Return (X, Y) of the center of cell containing provided text 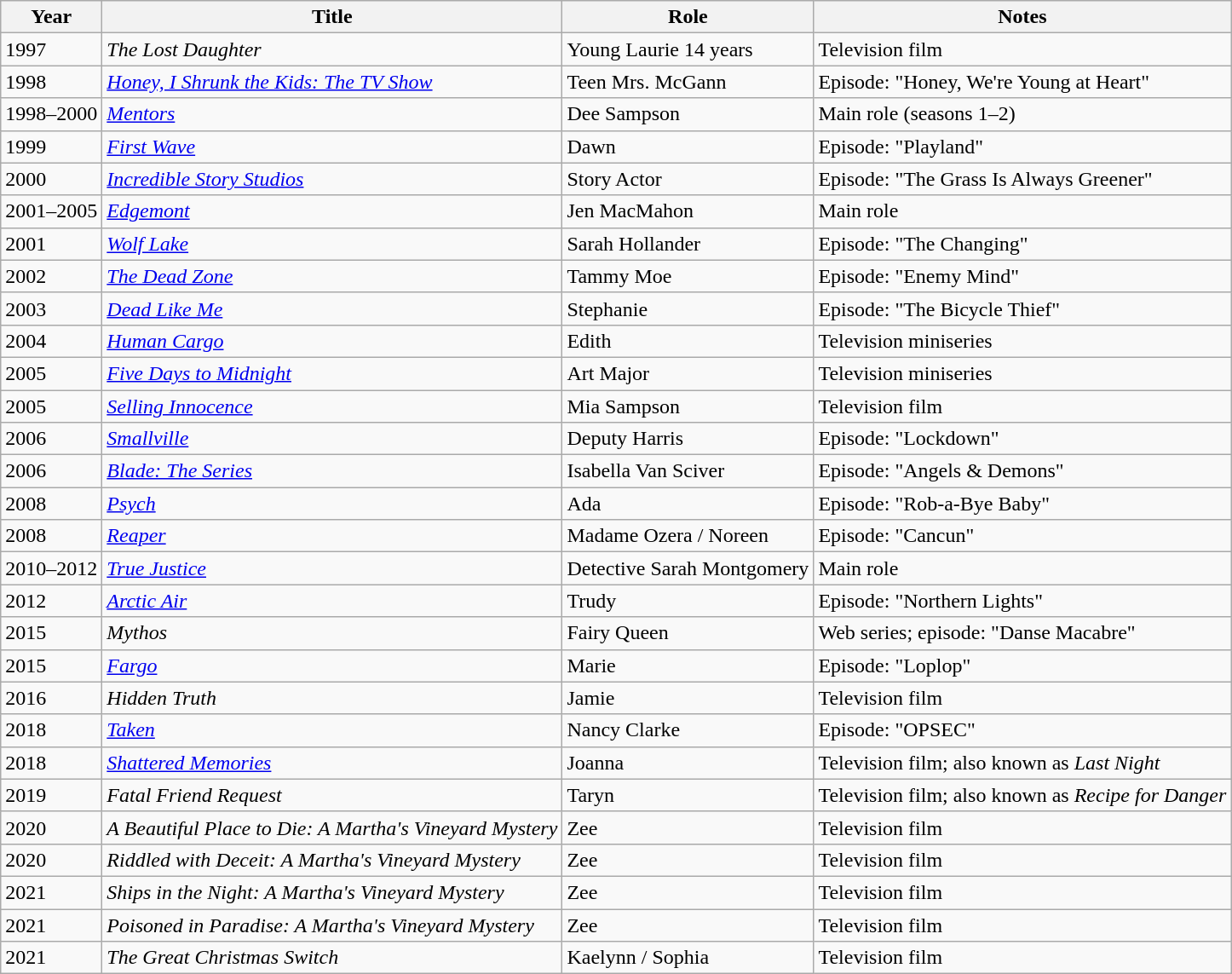
Main role (seasons 1–2) (1022, 114)
Arctic Air (332, 601)
Television film; also known as Recipe for Danger (1022, 795)
Year (51, 17)
Episode: "Honey, We're Young at Heart" (1022, 82)
Episode: "Rob-a-Bye Baby" (1022, 504)
Edith (688, 341)
Taken (332, 730)
Stephanie (688, 308)
Shattered Memories (332, 763)
2001–2005 (51, 211)
1997 (51, 49)
Episode: "OPSEC" (1022, 730)
Art Major (688, 373)
Edgemont (332, 211)
Episode: "Loplop" (1022, 666)
Sarah Hollander (688, 244)
2004 (51, 341)
Episode: "The Bicycle Thief" (1022, 308)
Ada (688, 504)
Story Actor (688, 179)
Dee Sampson (688, 114)
First Wave (332, 147)
Fargo (332, 666)
Notes (1022, 17)
2010–2012 (51, 568)
2001 (51, 244)
Joanna (688, 763)
Dawn (688, 147)
Trudy (688, 601)
Dead Like Me (332, 308)
Episode: "Enemy Mind" (1022, 276)
Role (688, 17)
Kaelynn / Sophia (688, 958)
Episode: "Lockdown" (1022, 439)
Episode: "The Grass Is Always Greener" (1022, 179)
The Great Christmas Switch (332, 958)
Human Cargo (332, 341)
Episode: "Cancun" (1022, 536)
Riddled with Deceit: A Martha's Vineyard Mystery (332, 860)
Detective Sarah Montgomery (688, 568)
1999 (51, 147)
Isabella Van Sciver (688, 471)
1998–2000 (51, 114)
Mia Sampson (688, 406)
Psych (332, 504)
Jen MacMahon (688, 211)
Fairy Queen (688, 633)
True Justice (332, 568)
Blade: The Series (332, 471)
Honey, I Shrunk the Kids: The TV Show (332, 82)
Ships in the Night: A Martha's Vineyard Mystery (332, 892)
Young Laurie 14 years (688, 49)
Selling Innocence (332, 406)
Episode: "Playland" (1022, 147)
Teen Mrs. McGann (688, 82)
Nancy Clarke (688, 730)
Wolf Lake (332, 244)
2012 (51, 601)
Jamie (688, 698)
2000 (51, 179)
2019 (51, 795)
The Lost Daughter (332, 49)
Five Days to Midnight (332, 373)
2016 (51, 698)
Television film; also known as Last Night (1022, 763)
Tammy Moe (688, 276)
Episode: "Northern Lights" (1022, 601)
2002 (51, 276)
Smallville (332, 439)
Marie (688, 666)
A Beautiful Place to Die: A Martha's Vineyard Mystery (332, 827)
The Dead Zone (332, 276)
Title (332, 17)
Taryn (688, 795)
Mentors (332, 114)
Web series; episode: "Danse Macabre" (1022, 633)
Madame Ozera / Noreen (688, 536)
Fatal Friend Request (332, 795)
Poisoned in Paradise: A Martha's Vineyard Mystery (332, 925)
Episode: "Angels & Demons" (1022, 471)
2003 (51, 308)
1998 (51, 82)
Hidden Truth (332, 698)
Episode: "The Changing" (1022, 244)
Reaper (332, 536)
Mythos (332, 633)
Deputy Harris (688, 439)
Incredible Story Studios (332, 179)
